Pinpoint the cell where the given text exists, returning its (X, Y) midpoint coordinate. 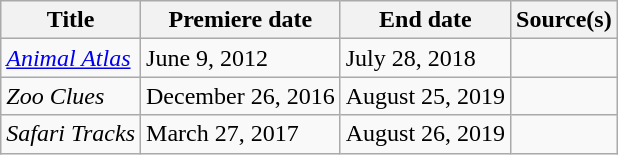
August 26, 2019 (425, 134)
December 26, 2016 (241, 96)
July 28, 2018 (425, 58)
Title (71, 20)
End date (425, 20)
March 27, 2017 (241, 134)
Safari Tracks (71, 134)
June 9, 2012 (241, 58)
Animal Atlas (71, 58)
Source(s) (564, 20)
August 25, 2019 (425, 96)
Premiere date (241, 20)
Zoo Clues (71, 96)
